Search for the cell housing the specified text and yield its (X, Y) center coordinate. 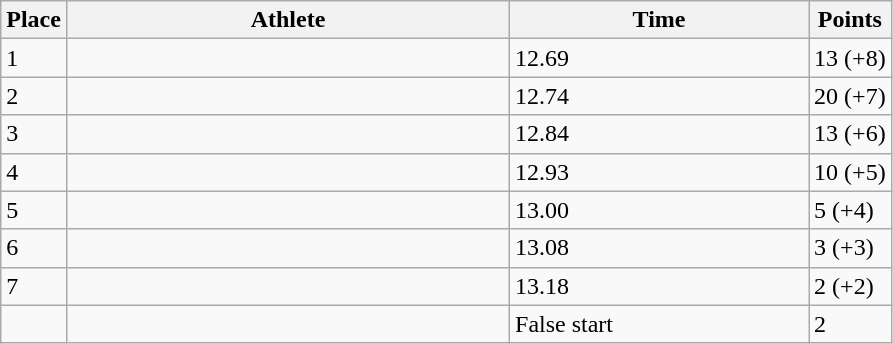
False start (660, 324)
7 (34, 286)
Points (850, 20)
12.69 (660, 58)
Time (660, 20)
Place (34, 20)
13 (+6) (850, 134)
13 (+8) (850, 58)
13.00 (660, 210)
1 (34, 58)
3 (34, 134)
4 (34, 172)
Athlete (288, 20)
13.18 (660, 286)
13.08 (660, 248)
20 (+7) (850, 96)
3 (+3) (850, 248)
2 (+2) (850, 286)
5 (34, 210)
5 (+4) (850, 210)
6 (34, 248)
12.93 (660, 172)
12.84 (660, 134)
12.74 (660, 96)
10 (+5) (850, 172)
